From the cell containing the given text, extract its center point as (x, y) coordinate. 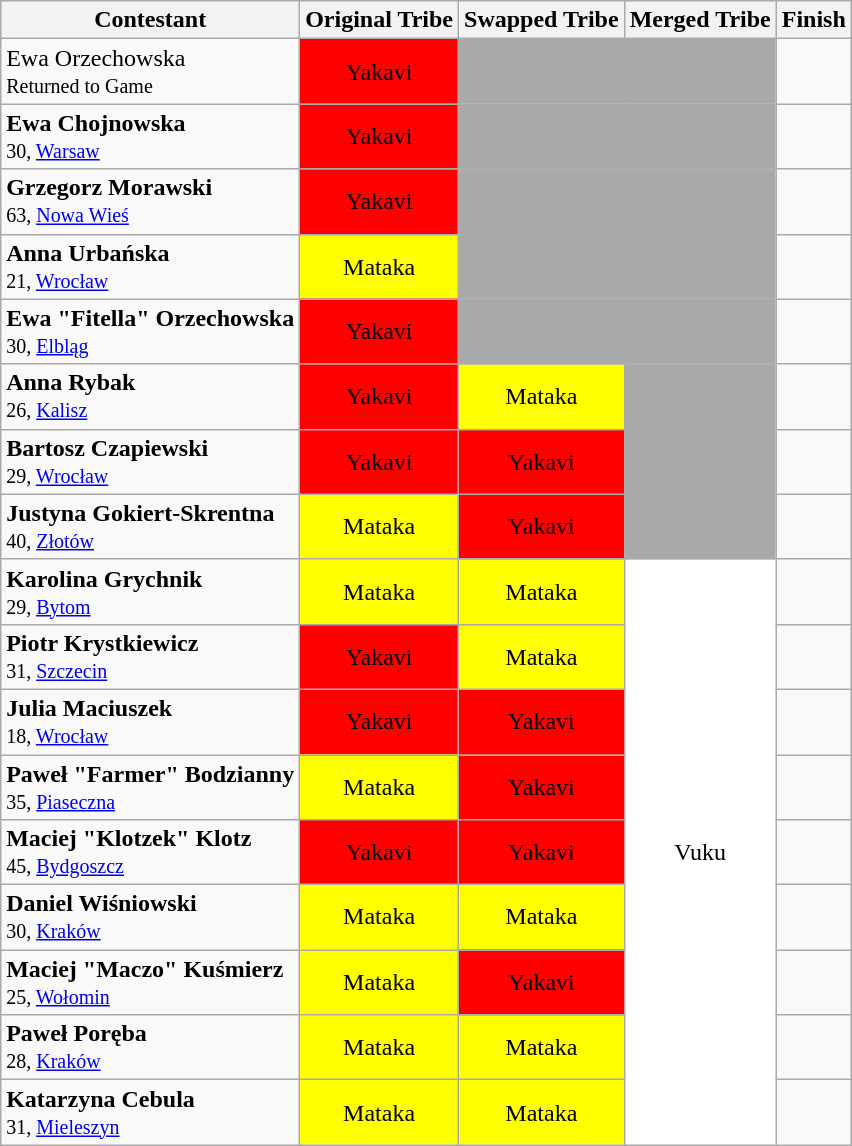
Merged Tribe (700, 20)
Grzegorz Morawski63, Nowa Wieś (150, 202)
Daniel Wiśniowski30, Kraków (150, 918)
Justyna Gokiert-Skrentna40, Złotów (150, 526)
Ewa Chojnowska30, Warsaw (150, 136)
Maciej "Maczo" Kuśmierz25, Wołomin (150, 982)
Piotr Krystkiewicz31, Szczecin (150, 656)
Vuku (700, 852)
Ewa "Fitella" Orzechowska30, Elbląg (150, 332)
Paweł Poręba28, Kraków (150, 1048)
Julia Maciuszek18, Wrocław (150, 722)
Maciej "Klotzek" Klotz45, Bydgoszcz (150, 852)
Bartosz Czapiewski29, Wrocław (150, 462)
Anna Urbańska21, Wrocław (150, 266)
Ewa OrzechowskaReturned to Game (150, 72)
Karolina Grychnik29, Bytom (150, 592)
Katarzyna Cebula31, Mieleszyn (150, 1112)
Original Tribe (380, 20)
Swapped Tribe (542, 20)
Contestant (150, 20)
Finish (814, 20)
Paweł "Farmer" Bodzianny35, Piaseczna (150, 786)
Anna Rybak26, Kalisz (150, 396)
